Extract the (X, Y) coordinate from the center of the cell holding the provided text.  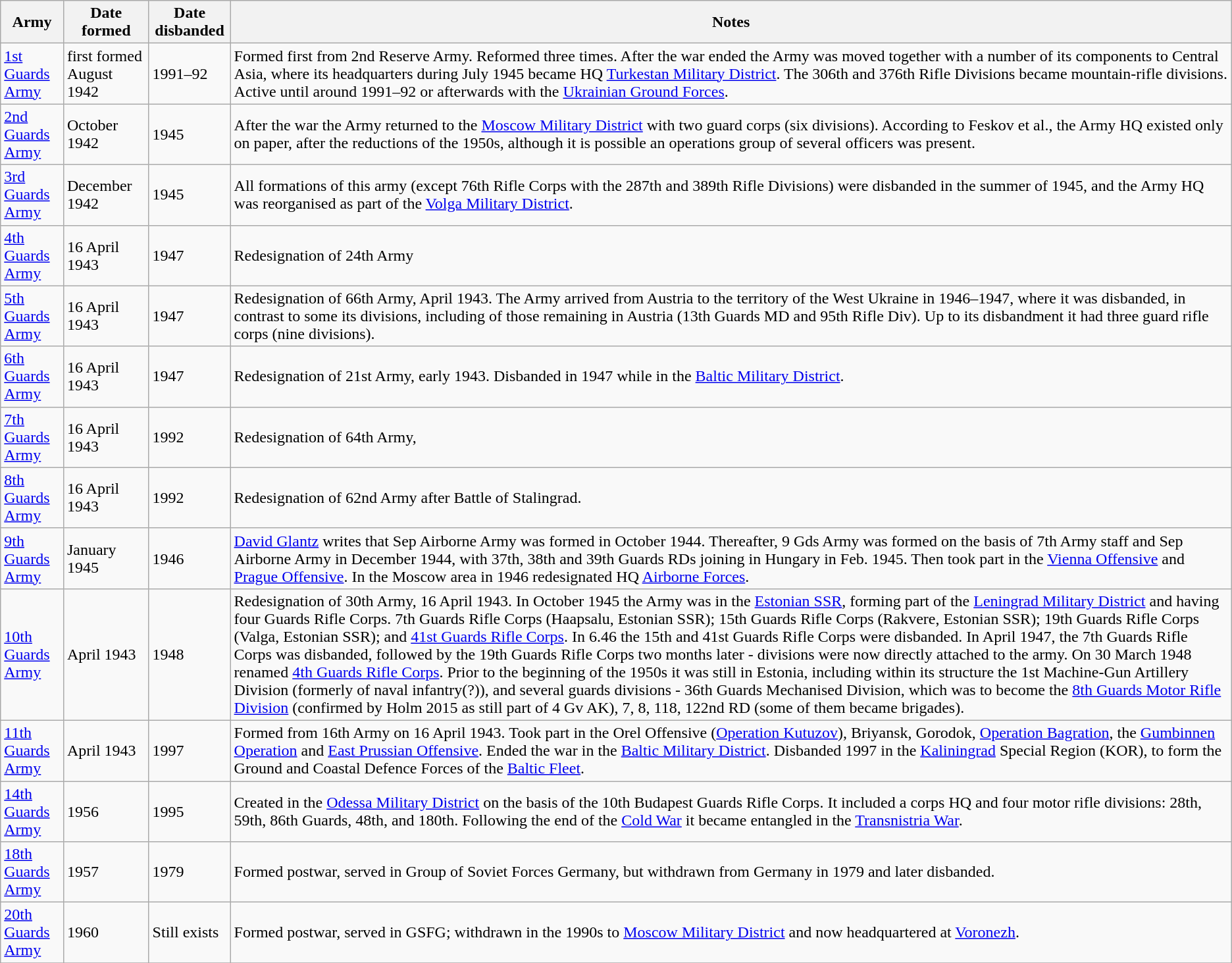
Redesignation of 62nd Army after Battle of Stalingrad. (731, 498)
8th Guards Army (32, 498)
1st Guards Army (32, 74)
Notes (731, 22)
18th Guards Army (32, 872)
3rd Guards Army (32, 195)
October 1942 (106, 134)
2nd Guards Army (32, 134)
11th Guards Army (32, 750)
1960 (106, 933)
January 1945 (106, 558)
Formed postwar, served in GSFG; withdrawn in the 1990s to Moscow Military District and now headquartered at Voronezh. (731, 933)
1956 (106, 811)
4th Guards Army (32, 255)
Date disbanded (190, 22)
20th Guards Army (32, 933)
1946 (190, 558)
1997 (190, 750)
1995 (190, 811)
7th Guards Army (32, 437)
Army (32, 22)
1957 (106, 872)
1991–92 (190, 74)
Redesignation of 64th Army, (731, 437)
9th Guards Army (32, 558)
5th Guards Army (32, 316)
1948 (190, 654)
Date formed (106, 22)
Formed postwar, served in Group of Soviet Forces Germany, but withdrawn from Germany in 1979 and later disbanded. (731, 872)
6th Guards Army (32, 377)
Redesignation of 21st Army, early 1943. Disbanded in 1947 while in the Baltic Military District. (731, 377)
14th Guards Army (32, 811)
1979 (190, 872)
first formed August 1942 (106, 74)
10th Guards Army (32, 654)
Still exists (190, 933)
Redesignation of 24th Army (731, 255)
December 1942 (106, 195)
